Output the (x, y) coordinate of the center of the cell containing the given text.  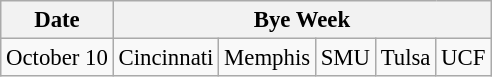
Memphis (268, 58)
Cincinnati (166, 58)
Bye Week (302, 20)
SMU (345, 58)
UCF (464, 58)
Tulsa (405, 58)
Date (57, 20)
October 10 (57, 58)
